Capture the cell that displays the provided text and extract its [X, Y] central coordinate. 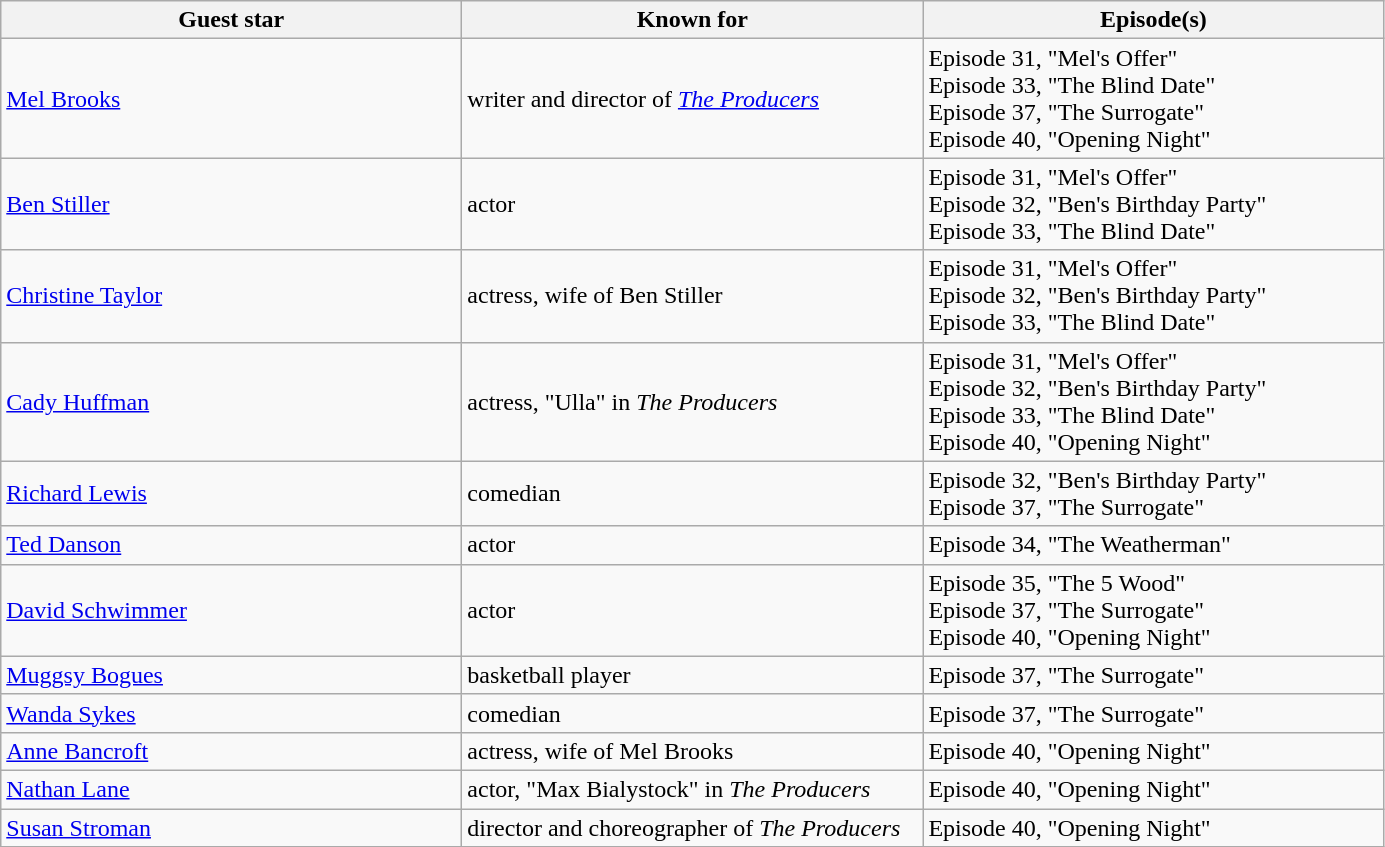
writer and director of The Producers [692, 98]
Episode(s) [1154, 20]
actress, wife of Ben Stiller [692, 296]
Susan Stroman [232, 827]
Ben Stiller [232, 204]
Nathan Lane [232, 789]
Known for [692, 20]
director and choreographer of The Producers [692, 827]
actor, "Max Bialystock" in The Producers [692, 789]
Richard Lewis [232, 494]
Episode 32, "Ben's Birthday Party"Episode 37, "The Surrogate" [1154, 494]
Anne Bancroft [232, 751]
Christine Taylor [232, 296]
David Schwimmer [232, 610]
Cady Huffman [232, 402]
Episode 31, "Mel's Offer"Episode 33, "The Blind Date"Episode 37, "The Surrogate"Episode 40, "Opening Night" [1154, 98]
Mel Brooks [232, 98]
basketball player [692, 675]
actress, "Ulla" in The Producers [692, 402]
Episode 31, "Mel's Offer"Episode 32, "Ben's Birthday Party"Episode 33, "The Blind Date"Episode 40, "Opening Night" [1154, 402]
Episode 34, "The Weatherman" [1154, 545]
Episode 35, "The 5 Wood"Episode 37, "The Surrogate"Episode 40, "Opening Night" [1154, 610]
Ted Danson [232, 545]
Muggsy Bogues [232, 675]
Wanda Sykes [232, 713]
actress, wife of Mel Brooks [692, 751]
Guest star [232, 20]
